Extract the [X, Y] coordinate from the center of the cell holding the provided text.  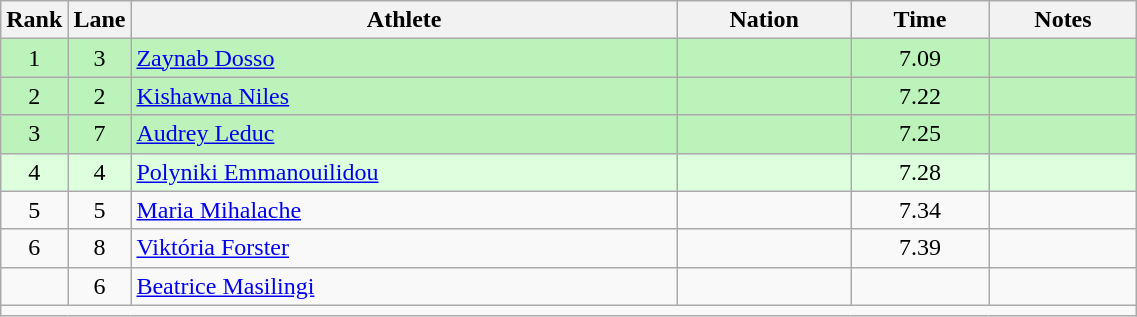
Nation [764, 20]
Zaynab Dosso [404, 58]
7.25 [920, 134]
Rank [34, 20]
7.09 [920, 58]
Audrey Leduc [404, 134]
Viktória Forster [404, 248]
Athlete [404, 20]
7.34 [920, 210]
7.22 [920, 96]
7 [100, 134]
Lane [100, 20]
8 [100, 248]
7.39 [920, 248]
Time [920, 20]
Polyniki Emmanouilidou [404, 172]
Beatrice Masilingi [404, 286]
Maria Mihalache [404, 210]
Kishawna Niles [404, 96]
1 [34, 58]
7.28 [920, 172]
Notes [1063, 20]
